Scan for the cell matching the given text and deliver its (X, Y) coordinate at center. 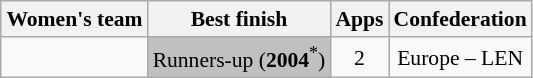
Europe – LEN (460, 58)
Confederation (460, 19)
Runners-up (2004*) (240, 58)
2 (359, 58)
Best finish (240, 19)
Women's team (74, 19)
Apps (359, 19)
